For the text-containing cell, return its midpoint in (X, Y) coordinate format. 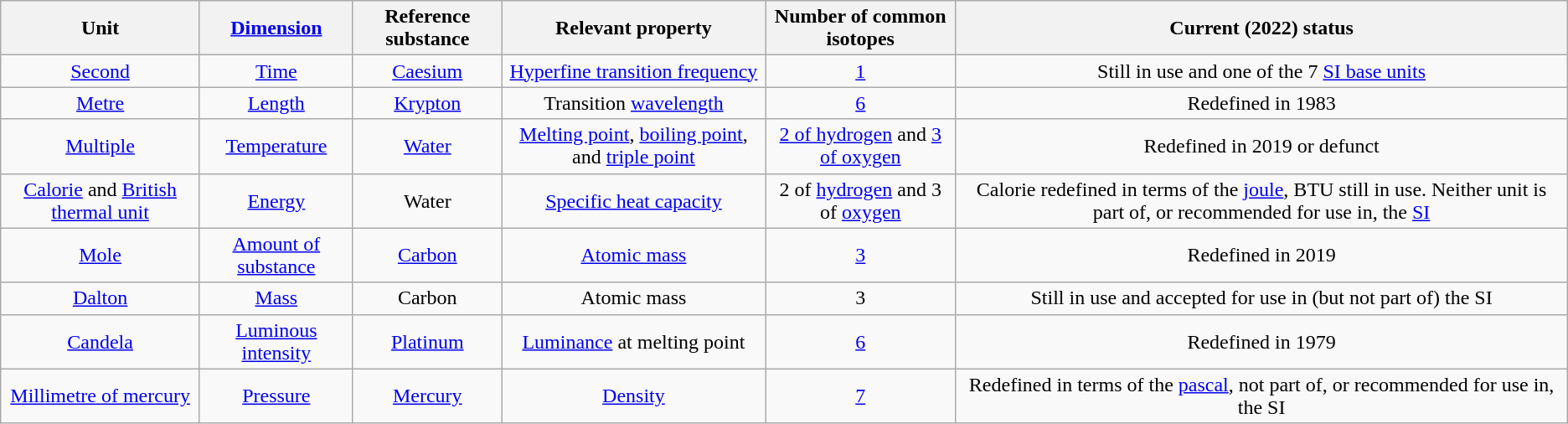
Specific heat capacity (633, 201)
Mercury (427, 396)
Current (2022) status (1261, 28)
7 (861, 396)
Redefined in 2019 (1261, 255)
Multiple (101, 146)
Reference substance (427, 28)
Redefined in 1983 (1261, 103)
Luminance at melting point (633, 342)
Millimetre of mercury (101, 396)
Relevant property (633, 28)
Pressure (276, 396)
Melting point, boiling point, and triple point (633, 146)
Dalton (101, 298)
Energy (276, 201)
Transition wavelength (633, 103)
Number of common isotopes (861, 28)
Density (633, 396)
Calorie and British thermal unit (101, 201)
Length (276, 103)
Redefined in 1979 (1261, 342)
Metre (101, 103)
Hyperfine transition frequency (633, 71)
Still in use and accepted for use in (but not part of) the SI (1261, 298)
1 (861, 71)
Redefined in 2019 or defunct (1261, 146)
Luminous intensity (276, 342)
Second (101, 71)
Still in use and one of the 7 SI base units (1261, 71)
Mole (101, 255)
Amount of substance (276, 255)
Mass (276, 298)
Candela (101, 342)
Temperature (276, 146)
Unit (101, 28)
Platinum (427, 342)
Krypton (427, 103)
Calorie redefined in terms of the joule, BTU still in use. Neither unit is part of, or recommended for use in, the SI (1261, 201)
Redefined in terms of the pascal, not part of, or recommended for use in, the SI (1261, 396)
Time (276, 71)
Caesium (427, 71)
Dimension (276, 28)
